Identify which cell holds the provided text, then report its [X, Y] central coordinate. 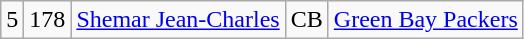
178 [48, 20]
5 [12, 20]
Shemar Jean-Charles [178, 20]
CB [306, 20]
Green Bay Packers [426, 20]
